Pinpoint the cell where the given text exists, returning its [x, y] midpoint coordinate. 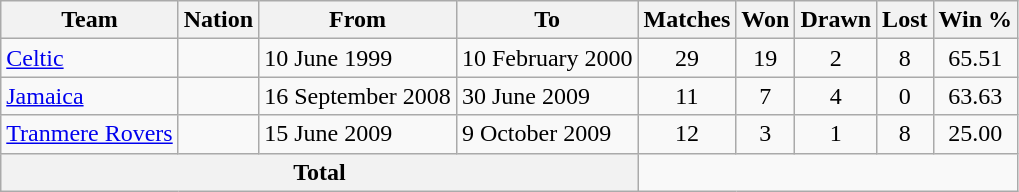
3 [766, 134]
Drawn [836, 20]
29 [687, 58]
From [358, 20]
1 [836, 134]
Nation [218, 20]
0 [905, 96]
Team [90, 20]
2 [836, 58]
Tranmere Rovers [90, 134]
Total [320, 172]
4 [836, 96]
25.00 [976, 134]
9 October 2009 [547, 134]
Win % [976, 20]
Jamaica [90, 96]
To [547, 20]
Celtic [90, 58]
11 [687, 96]
Lost [905, 20]
10 February 2000 [547, 58]
30 June 2009 [547, 96]
63.63 [976, 96]
10 June 1999 [358, 58]
16 September 2008 [358, 96]
19 [766, 58]
Matches [687, 20]
7 [766, 96]
15 June 2009 [358, 134]
12 [687, 134]
65.51 [976, 58]
Won [766, 20]
